Capture the cell that displays the provided text and extract its (x, y) central coordinate. 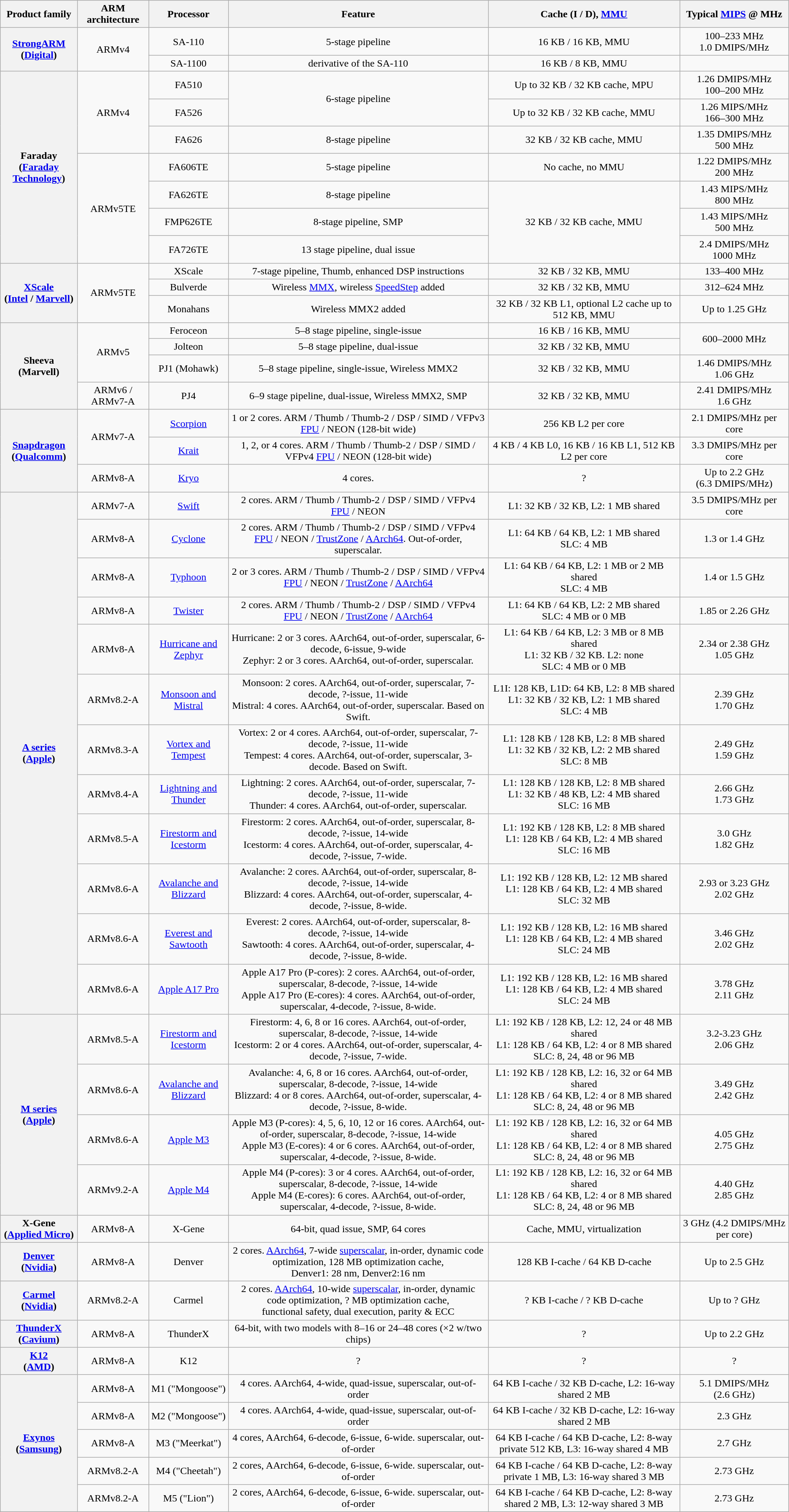
3.5 DMIPS/MHz per core (734, 506)
2.49 GHz1.59 GHz (734, 749)
3.78 GHz2.11 GHz (734, 989)
1.43 MIPS/MHz800 MHz (734, 195)
PJ4 (189, 396)
Carmel(Nvidia) (39, 1300)
5–8 stage pipeline, single-issue, Wireless MMX2 (358, 368)
derivative of the SA-110 (358, 63)
4.40 GHz2.85 GHz (734, 1190)
Lightning: 2 cores. AArch64, out-of-order, superscalar, 7-decode, ?-issue, 11-wideThunder: 4 cores. AArch64, out-of-order, superscalar. (358, 794)
Jolteon (189, 347)
1.85 or 2.26 GHz (734, 610)
Up to 1.25 GHz (734, 308)
2 or 3 cores. ARM / Thumb / Thumb-2 / DSP / SIMD / VFPv4 FPU / NEON / TrustZone / AArch64 (358, 577)
3.0 GHz1.82 GHz (734, 839)
312–624 MHz (734, 287)
FA526 (189, 112)
3.49 GHz2.42 GHz (734, 1090)
2 cores. ARM / Thumb / Thumb-2 / DSP / SIMD / VFPv4 FPU / NEON / TrustZone / AArch64. Out-of-order, superscalar. (358, 539)
Bulverde (189, 287)
32 KB / 32 KB L1, optional L2 cache up to 512 KB, MMU (584, 308)
SA-1100 (189, 63)
K12(AMD) (39, 1361)
Monahans (189, 308)
Swift (189, 506)
2.7 GHz (734, 1443)
K12 (189, 1361)
2.39 GHz1.70 GHz (734, 700)
Kryo (189, 478)
X-Gene(Applied Micro) (39, 1229)
Up to 2.2 GHz(6.3 DMIPS/MHz) (734, 478)
5–8 stage pipeline, single-issue (358, 331)
L1: 192 KB / 128 KB, L2: 12 MB sharedL1: 128 KB / 64 KB, L2: 4 MB sharedSLC: 32 MB (584, 889)
StrongARM(Digital) (39, 50)
64 KB I-cache / 64 KB D-cache, L2: 8-way shared 2 MB, L3: 12-way shared 3 MB (584, 1499)
5.1 DMIPS/MHz(2.6 GHz) (734, 1388)
Exynos(Samsung) (39, 1443)
FA626 (189, 140)
1, 2, or 4 cores. ARM / Thumb / Thumb-2 / DSP / SIMD / VFPv4 FPU / NEON (128-bit wide) (358, 451)
FA726TE (189, 249)
No cache, no MMU (584, 167)
XScale (189, 271)
ARMv8.4-A (113, 794)
Faraday(Faraday Technology) (39, 167)
2.41 DMIPS/MHz1.6 GHz (734, 396)
Apple M3 (189, 1139)
FA510 (189, 85)
2 cores. ARM / Thumb / Thumb-2 / DSP / SIMD / VFPv4 FPU / NEON (358, 506)
Wireless MMX2 added (358, 308)
X-Gene (189, 1229)
L1I: 128 KB, L1D: 64 KB, L2: 8 MB sharedL1: 32 KB / 32 KB, L2: 1 MB sharedSLC: 4 MB (584, 700)
Denver(Nvidia) (39, 1262)
2.4 DMIPS/MHz1000 MHz (734, 249)
Apple M4 (189, 1190)
2.34 or 2.38 GHz1.05 GHz (734, 649)
Snapdragon(Qualcomm) (39, 451)
Scorpion (189, 423)
M1 ("Mongoose") (189, 1388)
3 GHz (4.2 DMIPS/MHz per core) (734, 1229)
Feroceon (189, 331)
Denver (189, 1262)
Monsoon: 2 cores. AArch64, out-of-order, superscalar, 7-decode, ?-issue, 11-wideMistral: 4 cores. AArch64, out-of-order, superscalar. Based on Swift. (358, 700)
Everest and Sawtooth (189, 939)
4 KB / 4 KB L0, 16 KB / 16 KB L1, 512 KB L2 per core (584, 451)
? KB I-cache / ? KB D-cache (584, 1300)
SA-110 (189, 41)
FA626TE (189, 195)
M3 ("Meerkat") (189, 1443)
L1: 192 KB / 128 KB, L2: 12, 24 or 48 MB sharedL1: 128 KB / 64 KB, L2: 4 or 8 MB sharedSLC: 8, 24, 48 or 96 MB (584, 1039)
Up to 2.5 GHz (734, 1262)
Typhoon (189, 577)
100–233 MHz1.0 DMIPS/MHz (734, 41)
Feature (358, 14)
64 KB I-cache / 64 KB D-cache, L2: 8-way private 1 MB, L3: 16-way shared 3 MB (584, 1471)
1.22 DMIPS/MHz200 MHz (734, 167)
5–8 stage pipeline, dual-issue (358, 347)
ARMv5 (113, 352)
1.43 MIPS/MHz500 MHz (734, 222)
L1: 192 KB / 128 KB, L2: 8 MB sharedL1: 128 KB / 64 KB, L2: 4 MB sharedSLC: 16 MB (584, 839)
3.2-3.23 GHz2.06 GHz (734, 1039)
L1: 64 KB / 64 KB, L2: 1 MB or 2 MB sharedSLC: 4 MB (584, 577)
Cache (I / D), MMU (584, 14)
L1: 128 KB / 128 KB, L2: 8 MB sharedL1: 32 KB / 32 KB, L2: 2 MB sharedSLC: 8 MB (584, 749)
Hurricane: 2 or 3 cores. AArch64, out-of-order, superscalar, 6-decode, 6-issue, 9-wideZephyr: 2 or 3 cores. AArch64, out-of-order, superscalar. (358, 649)
8-stage pipeline, SMP (358, 222)
Monsoon and Mistral (189, 700)
64 KB I-cache / 64 KB D-cache, L2: 8-way private 512 KB, L3: 16-way shared 4 MB (584, 1443)
3.3 DMIPS/MHz per core (734, 451)
Product family (39, 14)
7-stage pipeline, Thumb, enhanced DSP instructions (358, 271)
1.46 DMIPS/MHz1.06 GHz (734, 368)
Vortex and Tempest (189, 749)
6-stage pipeline (358, 99)
Carmel (189, 1300)
Hurricane and Zephyr (189, 649)
Wireless MMX, wireless SpeedStep added (358, 287)
1.35 DMIPS/MHz 500 MHz (734, 140)
L1: 64 KB / 64 KB, L2: 1 MB sharedSLC: 4 MB (584, 539)
ThunderX (189, 1333)
Twister (189, 610)
M4 ("Cheetah") (189, 1471)
Up to 32 KB / 32 KB cache, MMU (584, 112)
XScale(Intel / Marvell) (39, 292)
Krait (189, 451)
Cyclone (189, 539)
ARM architecture (113, 14)
4 cores. (358, 478)
133–400 MHz (734, 271)
L1: 32 KB / 32 KB, L2: 1 MB shared (584, 506)
Lightning and Thunder (189, 794)
1.26 MIPS/MHz 166–300 MHz (734, 112)
L1: 64 KB / 64 KB, L2: 2 MB sharedSLC: 4 MB or 0 MB (584, 610)
Cache, MMU, virtualization (584, 1229)
64-bit, quad issue, SMP, 64 cores (358, 1229)
2.1 DMIPS/MHz per core (734, 423)
2 cores. AArch64, 10-wide superscalar, in-order, dynamic code optimization, ? MB optimization cache,functional safety, dual execution, parity & ECC (358, 1300)
ARMv9.2-A (113, 1190)
256 KB L2 per core (584, 423)
600–2000 MHz (734, 339)
Up to ? GHz (734, 1300)
Up to 2.2 GHz (734, 1333)
FA606TE (189, 167)
2.3 GHz (734, 1416)
64-bit, with two models with 8–16 or 24–48 cores (×2 w/two chips) (358, 1333)
M series(Apple) (39, 1115)
ARMv6 / ARMv7-A (113, 396)
128 KB I-cache / 64 KB D-cache (584, 1262)
L1: 128 KB / 128 KB, L2: 8 MB sharedL1: 32 KB / 48 KB, L2: 4 MB sharedSLC: 16 MB (584, 794)
1.26 DMIPS/MHz 100–200 MHz (734, 85)
ThunderX(Cavium) (39, 1333)
2 cores. AArch64, 7-wide superscalar, in-order, dynamic code optimization, 128 MB optimization cache,Denver1: 28 nm, Denver2:16 nm (358, 1262)
A series(Apple) (39, 753)
16 KB / 8 KB, MMU (584, 63)
1 or 2 cores. ARM / Thumb / Thumb-2 / DSP / SIMD / VFPv3 FPU / NEON (128-bit wide) (358, 423)
2.93 or 3.23 GHz2.02 GHz (734, 889)
6–9 stage pipeline, dual-issue, Wireless MMX2, SMP (358, 396)
Sheeva(Marvell) (39, 366)
3.46 GHz2.02 GHz (734, 939)
4.05 GHz2.75 GHz (734, 1139)
Up to 32 KB / 32 KB cache, MPU (584, 85)
L1: 64 KB / 64 KB, L2: 3 MB or 8 MB sharedL1: 32 KB / 32 KB. L2: noneSLC: 4 MB or 0 MB (584, 649)
Processor (189, 14)
1.4 or 1.5 GHz (734, 577)
2 cores. ARM / Thumb / Thumb-2 / DSP / SIMD / VFPv4 FPU / NEON / TrustZone / AArch64 (358, 610)
2.66 GHz1.73 GHz (734, 794)
Apple A17 Pro (189, 989)
ARMv8.3-A (113, 749)
M2 ("Mongoose") (189, 1416)
PJ1 (Mohawk) (189, 368)
FMP626TE (189, 222)
1.3 or 1.4 GHz (734, 539)
4 cores, AArch64, 6-decode, 6-issue, 6-wide. superscalar, out-of-order (358, 1443)
M5 ("Lion") (189, 1499)
Typical MIPS @ MHz (734, 14)
13 stage pipeline, dual issue (358, 249)
